Return the [x, y] coordinate for the center point of the cell that contains the specified text.  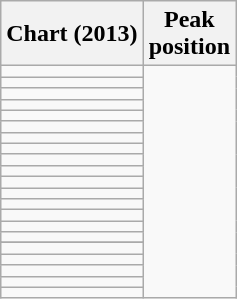
Peakposition [189, 34]
Chart (2013) [72, 34]
